Find where the given text appears and provide that cell's center as [x, y] coordinate. 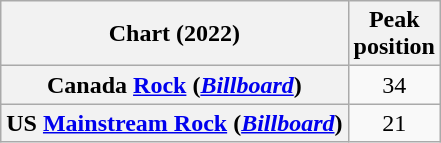
34 [394, 85]
Chart (2022) [174, 34]
US Mainstream Rock (Billboard) [174, 123]
21 [394, 123]
Canada Rock (Billboard) [174, 85]
Peak position [394, 34]
